Detect which cell encompasses the target text, then output its [X, Y] center coordinate. 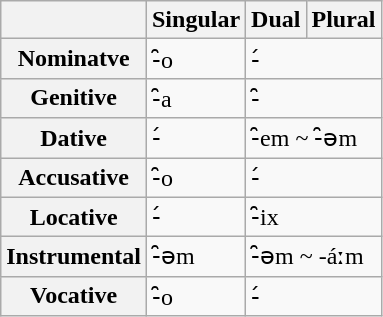
Nominatve [74, 59]
-̑ [314, 98]
-̑əm ~ -áːm [314, 257]
-̑ix [314, 217]
-̑em ~ -̑əm [314, 138]
Locative [74, 217]
Instrumental [74, 257]
-̑əm [196, 257]
Accusative [74, 178]
Dual [276, 20]
Dative [74, 138]
Singular [196, 20]
-̑a [196, 98]
Plural [344, 20]
Genitive [74, 98]
Vocative [74, 296]
